Output the (X, Y) coordinate of the center of the cell containing the given text.  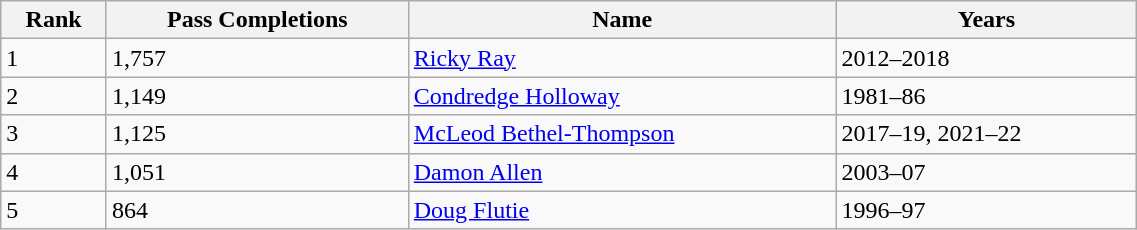
1 (54, 58)
1,125 (257, 134)
1,757 (257, 58)
1996–97 (986, 210)
Damon Allen (622, 172)
2 (54, 96)
1,149 (257, 96)
Pass Completions (257, 20)
Years (986, 20)
864 (257, 210)
1,051 (257, 172)
2003–07 (986, 172)
Condredge Holloway (622, 96)
McLeod Bethel-Thompson (622, 134)
Doug Flutie (622, 210)
2017–19, 2021–22 (986, 134)
1981–86 (986, 96)
3 (54, 134)
2012–2018 (986, 58)
4 (54, 172)
5 (54, 210)
Name (622, 20)
Rank (54, 20)
Ricky Ray (622, 58)
